Output the (x, y) coordinate of the center of the cell containing the given text.  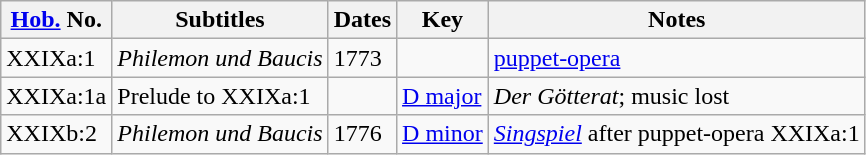
Dates (362, 20)
puppet-opera (676, 58)
D major (443, 96)
Der Götterat; music lost (676, 96)
Notes (676, 20)
XXIXa:1 (56, 58)
Key (443, 20)
Prelude to XXIXa:1 (220, 96)
Singspiel after puppet-opera XXIXa:1 (676, 134)
XXIXb:2 (56, 134)
Hob. No. (56, 20)
1773 (362, 58)
Subtitles (220, 20)
XXIXa:1a (56, 96)
D minor (443, 134)
1776 (362, 134)
